Scan for the cell matching the given text and deliver its (x, y) coordinate at center. 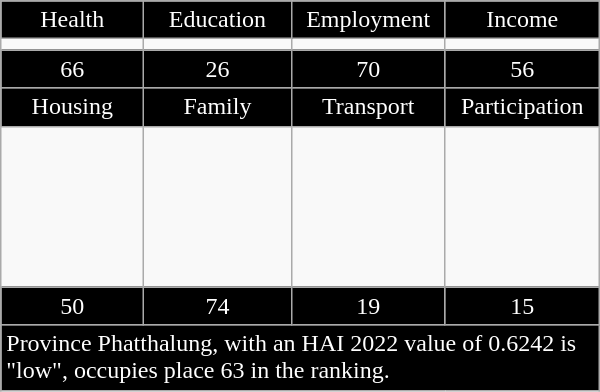
Housing (72, 107)
26 (218, 69)
66 (72, 69)
Province Phatthalung, with an HAI 2022 value of 0.6242 is "low", occupies place 63 in the ranking. (300, 358)
Health (72, 20)
Participation (522, 107)
70 (368, 69)
56 (522, 69)
Education (218, 20)
Transport (368, 107)
19 (368, 306)
Employment (368, 20)
50 (72, 306)
74 (218, 306)
Family (218, 107)
Income (522, 20)
15 (522, 306)
